Return the (X, Y) coordinate for the center point of the cell that contains the specified text.  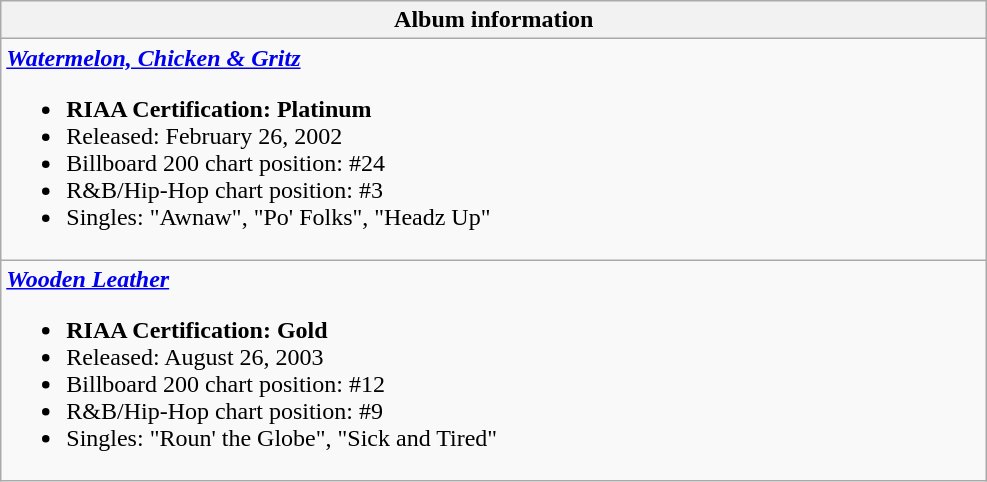
Album information (494, 20)
